Identify which cell holds the provided text, then report its [X, Y] central coordinate. 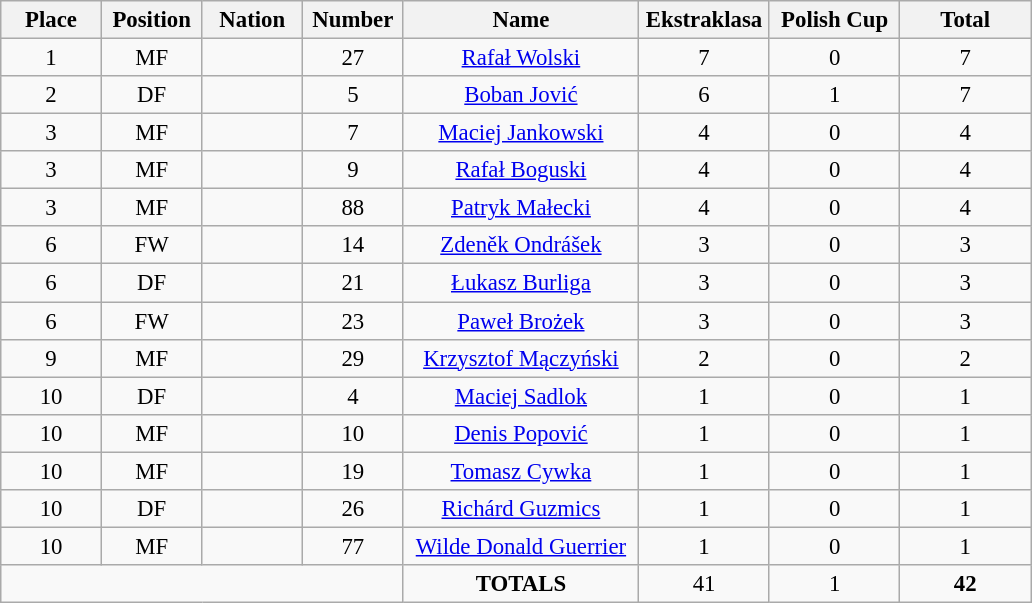
Tomasz Cywka [521, 471]
Zdeněk Ondrášek [521, 245]
Polish Cup [834, 20]
Ekstraklasa [704, 20]
77 [354, 546]
Nation [252, 20]
Maciej Sadlok [521, 396]
Rafał Wolski [521, 58]
Maciej Jankowski [521, 133]
26 [354, 509]
5 [354, 95]
Number [354, 20]
41 [704, 584]
21 [354, 283]
42 [966, 584]
27 [354, 58]
Position [152, 20]
Place [52, 20]
29 [354, 358]
Wilde Donald Guerrier [521, 546]
Richárd Guzmics [521, 509]
Name [521, 20]
88 [354, 208]
14 [354, 245]
Krzysztof Mączyński [521, 358]
Rafał Boguski [521, 170]
Patryk Małecki [521, 208]
23 [354, 321]
Paweł Brożek [521, 321]
Total [966, 20]
Łukasz Burliga [521, 283]
TOTALS [521, 584]
Boban Jović [521, 95]
19 [354, 471]
Denis Popović [521, 433]
